Find where the given text appears and provide that cell's center as [X, Y] coordinate. 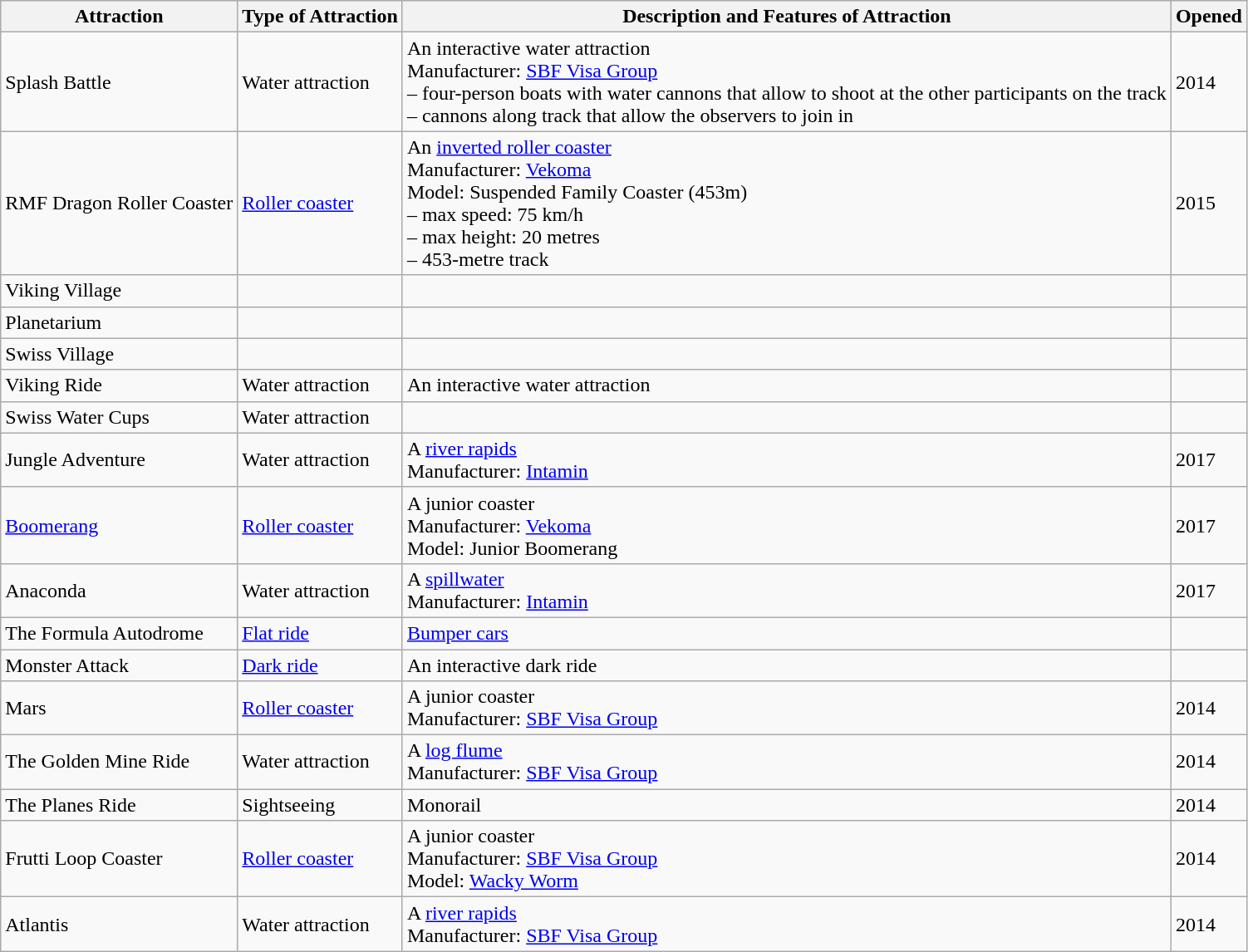
2015 [1208, 203]
A river rapidsManufacturer: Intamin [786, 460]
Jungle Adventure [120, 460]
Planetarium [120, 322]
An interactive dark ride [786, 665]
The Golden Mine Ride [120, 763]
Splash Battle [120, 81]
A log flumeManufacturer: SBF Visa Group [786, 763]
Frutti Loop Coaster [120, 859]
Atlantis [120, 924]
The Planes Ride [120, 805]
An inverted roller coasterManufacturer: VekomaModel: Suspended Family Coaster (453m)– max speed: 75 km/h– max height: 20 metres– 453-metre track [786, 203]
A junior coasterManufacturer: SBF Visa GroupModel: Wacky Worm [786, 859]
Viking Village [120, 291]
Attraction [120, 17]
Monorail [786, 805]
A spillwaterManufacturer: Intamin [786, 590]
Boomerang [120, 525]
An interactive water attraction [786, 385]
Type of Attraction [321, 17]
A junior coasterManufacturer: VekomaModel: Junior Boomerang [786, 525]
A river rapidsManufacturer: SBF Visa Group [786, 924]
Swiss Water Cups [120, 417]
RMF Dragon Roller Coaster [120, 203]
Description and Features of Attraction [786, 17]
Viking Ride [120, 385]
The Formula Autodrome [120, 633]
Flat ride [321, 633]
Bumper cars [786, 633]
Anaconda [120, 590]
A junior coasterManufacturer: SBF Visa Group [786, 708]
Monster Attack [120, 665]
Mars [120, 708]
Dark ride [321, 665]
Swiss Village [120, 354]
Opened [1208, 17]
Sightseeing [321, 805]
